Extract the [X, Y] coordinate from the center of the cell holding the provided text.  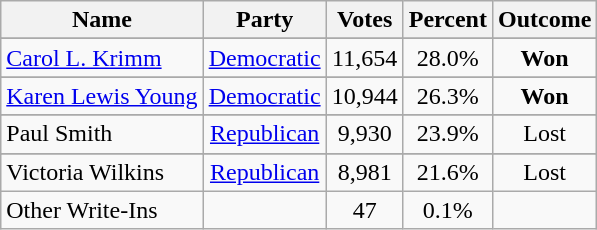
Name [102, 20]
47 [364, 210]
Karen Lewis Young [102, 96]
Outcome [544, 20]
28.0% [448, 58]
10,944 [364, 96]
Paul Smith [102, 134]
Other Write-Ins [102, 210]
Percent [448, 20]
Carol L. Krimm [102, 58]
21.6% [448, 172]
8,981 [364, 172]
Party [264, 20]
26.3% [448, 96]
Victoria Wilkins [102, 172]
23.9% [448, 134]
9,930 [364, 134]
0.1% [448, 210]
11,654 [364, 58]
Votes [364, 20]
